Capture the cell that displays the provided text and extract its (X, Y) central coordinate. 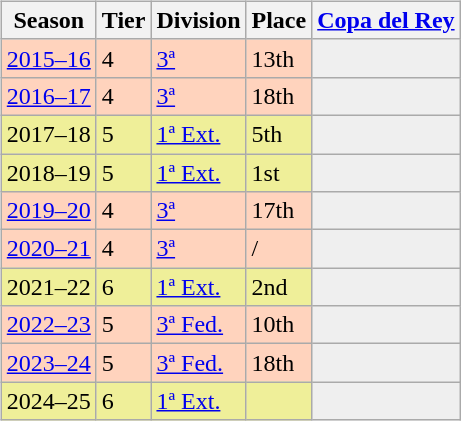
Season (48, 20)
10th (279, 325)
13th (279, 58)
Division (198, 20)
2018–19 (48, 173)
2015–16 (48, 58)
2023–24 (48, 363)
2019–20 (48, 211)
2021–22 (48, 287)
17th (279, 211)
Place (279, 20)
2016–17 (48, 96)
2024–25 (48, 401)
2020–21 (48, 249)
Tier (124, 20)
Copa del Rey (386, 20)
2nd (279, 287)
2022–23 (48, 325)
/ (279, 249)
5th (279, 134)
2017–18 (48, 134)
1st (279, 173)
